Determine the (x, y) coordinate at the center of the cell enclosing the given text.  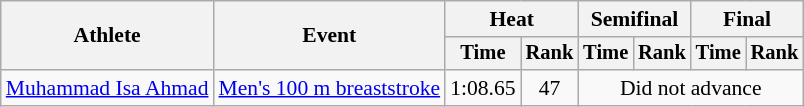
47 (550, 88)
Final (747, 19)
1:08.65 (482, 88)
Men's 100 m breaststroke (330, 88)
Semifinal (634, 19)
Heat (512, 19)
Event (330, 36)
Did not advance (690, 88)
Athlete (108, 36)
Muhammad Isa Ahmad (108, 88)
